Provide the (X, Y) coordinate of the cell's center where the given text is located.  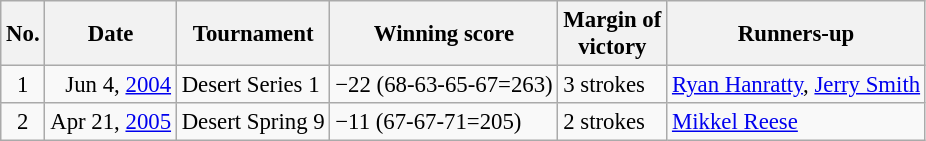
Ryan Hanratty, Jerry Smith (796, 85)
No. (23, 34)
3 strokes (612, 85)
Margin ofvictory (612, 34)
2 strokes (612, 122)
Date (110, 34)
Jun 4, 2004 (110, 85)
2 (23, 122)
−11 (67-67-71=205) (444, 122)
1 (23, 85)
Desert Series 1 (253, 85)
Tournament (253, 34)
Runners-up (796, 34)
Apr 21, 2005 (110, 122)
Winning score (444, 34)
−22 (68-63-65-67=263) (444, 85)
Desert Spring 9 (253, 122)
Mikkel Reese (796, 122)
